Detect which cell encompasses the target text, then output its [x, y] center coordinate. 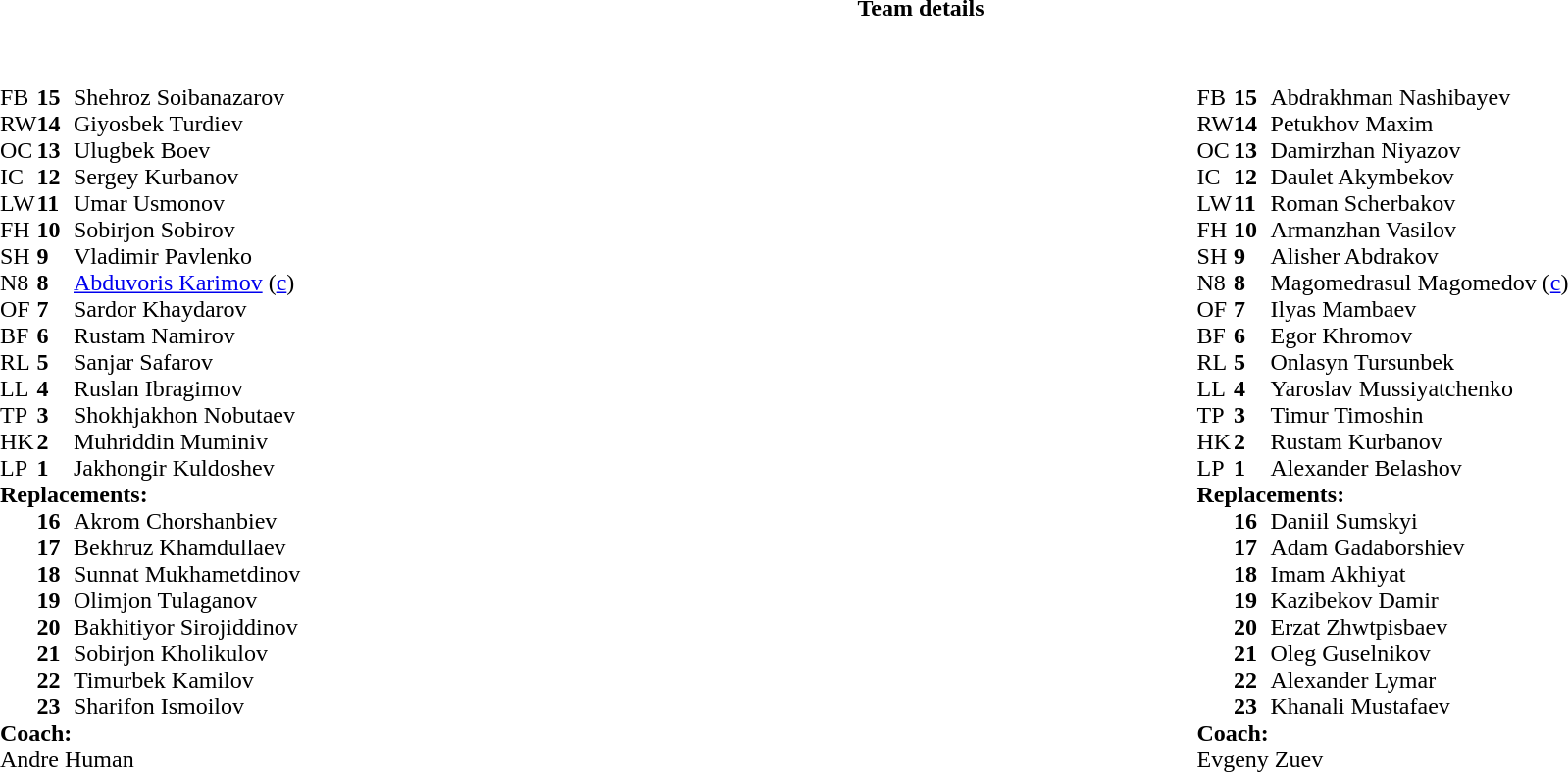
Sanjar Safarov [186, 363]
Giyosbek Turdiev [186, 124]
Replacements: [150, 494]
Sergey Kurbanov [186, 177]
Rustam Namirov [186, 335]
Bakhitiyor Sirojiddinov [186, 628]
Shokhjakhon Nobutaev [186, 416]
Sardor Khaydarov [186, 310]
Coach: [150, 734]
Shehroz Soibanazarov [186, 98]
Sobirjon Kholikulov [186, 653]
Akrom Chorshanbiev [186, 522]
Timurbek Kamilov [186, 681]
Bekhruz Khamdullaev [186, 547]
Sobirjon Sobirov [186, 230]
Olimjon Tulaganov [186, 600]
Umar Usmonov [186, 204]
Sharifon Ismoilov [186, 706]
Sunnat Mukhametdinov [186, 575]
Ulugbek Boev [186, 151]
Ruslan Ibragimov [186, 388]
Jakhongir Kuldoshev [186, 469]
Vladimir Pavlenko [186, 257]
Muhriddin Muminiv [186, 441]
Abduvoris Karimov (c) [186, 283]
